Find where the given text appears and provide that cell's center as (X, Y) coordinate. 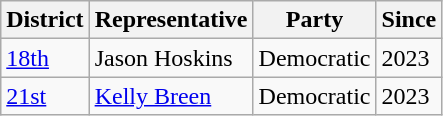
Party (314, 20)
18th (45, 58)
Since (409, 20)
District (45, 20)
Jason Hoskins (171, 58)
21st (45, 96)
Kelly Breen (171, 96)
Representative (171, 20)
